Output the [x, y] coordinate of the center of the cell containing the given text.  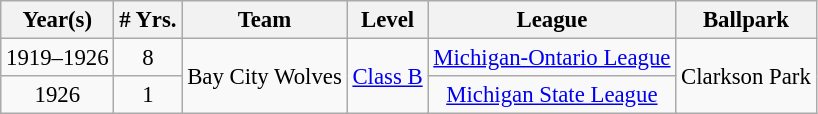
Ballpark [746, 20]
Bay City Wolves [264, 76]
# Yrs. [148, 20]
1919–1926 [58, 58]
Clarkson Park [746, 76]
8 [148, 58]
Michigan-Ontario League [552, 58]
Level [388, 20]
Year(s) [58, 20]
Team [264, 20]
1926 [58, 95]
1 [148, 95]
Class B [388, 76]
Michigan State League [552, 95]
League [552, 20]
